Determine the (x, y) coordinate at the center of the cell enclosing the given text.  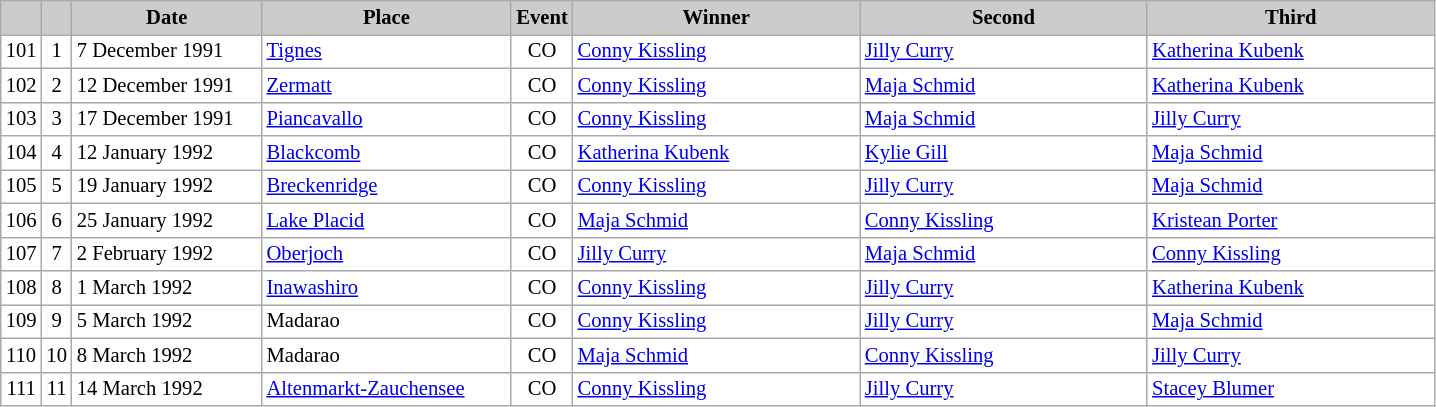
5 March 1992 (167, 321)
Winner (716, 17)
6 (56, 220)
Event (542, 17)
Blackcomb (387, 153)
102 (22, 85)
Stacey Blumer (1290, 389)
Second (1004, 17)
105 (22, 186)
4 (56, 153)
7 December 1991 (167, 51)
106 (22, 220)
101 (22, 51)
103 (22, 119)
1 (56, 51)
8 (56, 287)
2 February 1992 (167, 254)
5 (56, 186)
1 March 1992 (167, 287)
25 January 1992 (167, 220)
104 (22, 153)
110 (22, 355)
12 December 1991 (167, 85)
3 (56, 119)
2 (56, 85)
109 (22, 321)
Inawashiro (387, 287)
Kylie Gill (1004, 153)
Third (1290, 17)
9 (56, 321)
10 (56, 355)
Oberjoch (387, 254)
Zermatt (387, 85)
Breckenridge (387, 186)
8 March 1992 (167, 355)
Lake Placid (387, 220)
Piancavallo (387, 119)
111 (22, 389)
Tignes (387, 51)
108 (22, 287)
14 March 1992 (167, 389)
Place (387, 17)
Date (167, 17)
17 December 1991 (167, 119)
12 January 1992 (167, 153)
107 (22, 254)
7 (56, 254)
Altenmarkt-Zauchensee (387, 389)
19 January 1992 (167, 186)
11 (56, 389)
Kristean Porter (1290, 220)
